Pinpoint the cell where the given text exists, returning its (X, Y) midpoint coordinate. 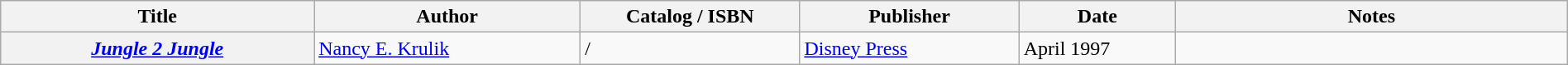
Date (1097, 17)
Title (157, 17)
April 1997 (1097, 48)
Jungle 2 Jungle (157, 48)
Notes (1372, 17)
Publisher (910, 17)
/ (690, 48)
Disney Press (910, 48)
Author (447, 17)
Nancy E. Krulik (447, 48)
Catalog / ISBN (690, 17)
